Return the (x, y) coordinate for the center point of the cell that contains the specified text.  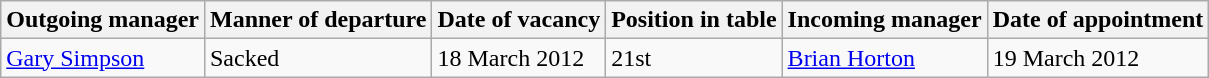
Outgoing manager (103, 20)
Brian Horton (884, 58)
Incoming manager (884, 20)
Date of appointment (1098, 20)
Sacked (318, 58)
Gary Simpson (103, 58)
Position in table (694, 20)
18 March 2012 (519, 58)
Manner of departure (318, 20)
Date of vacancy (519, 20)
21st (694, 58)
19 March 2012 (1098, 58)
